Determine the [x, y] coordinate at the center of the cell enclosing the given text.  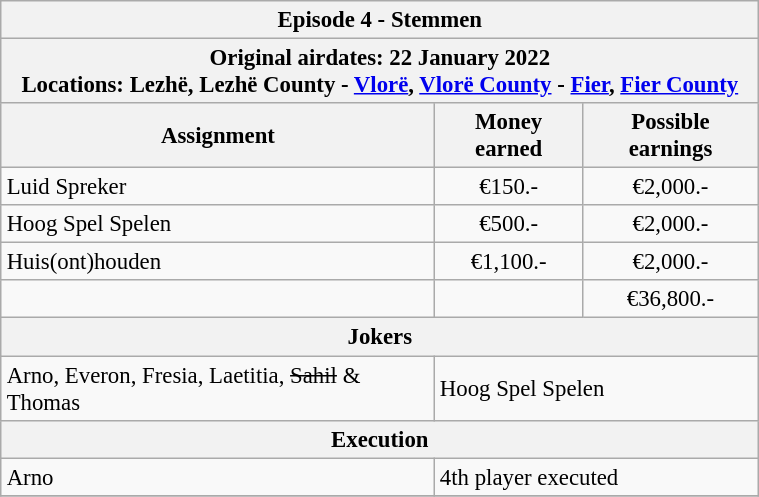
Huis(ont)houden [218, 262]
Jokers [380, 337]
Original airdates: 22 January 2022Locations: Lezhë, Lezhë County - Vlorë, Vlorë County - Fier, Fier County [380, 70]
€1,100.- [509, 262]
Episode 4 - Stemmen [380, 20]
€500.- [509, 224]
€36,800.- [671, 299]
Assignment [218, 136]
Execution [380, 439]
Possible earnings [671, 136]
Luid Spreker [218, 187]
Money earned [509, 136]
Arno [218, 477]
Arno, Everon, Fresia, Laetitia, Sahil & Thomas [218, 388]
4th player executed [597, 477]
€150.- [509, 187]
